Find where the given text appears and provide that cell's center as [x, y] coordinate. 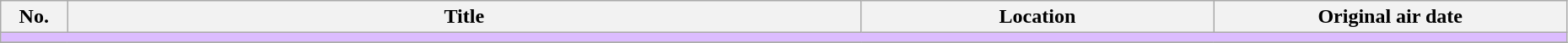
No. [34, 17]
Title [464, 17]
Location [1037, 17]
Original air date [1390, 17]
